Return [x, y] of the center of cell containing provided text 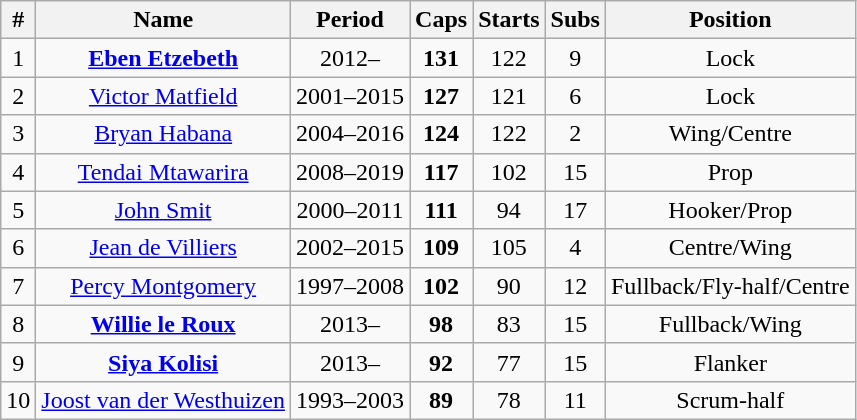
Flanker [730, 362]
Name [164, 20]
83 [509, 324]
11 [575, 400]
Victor Matfield [164, 96]
111 [442, 210]
1993–2003 [350, 400]
90 [509, 286]
98 [442, 324]
2004–2016 [350, 134]
2000–2011 [350, 210]
2012– [350, 58]
10 [18, 400]
131 [442, 58]
Bryan Habana [164, 134]
Fullback/Fly-half/Centre [730, 286]
17 [575, 210]
117 [442, 172]
Scrum-half [730, 400]
3 [18, 134]
John Smit [164, 210]
Willie le Roux [164, 324]
78 [509, 400]
2002–2015 [350, 248]
Wing/Centre [730, 134]
Starts [509, 20]
8 [18, 324]
92 [442, 362]
77 [509, 362]
7 [18, 286]
Joost van der Westhuizen [164, 400]
Percy Montgomery [164, 286]
# [18, 20]
Period [350, 20]
12 [575, 286]
1997–2008 [350, 286]
Siya Kolisi [164, 362]
Fullback/Wing [730, 324]
5 [18, 210]
124 [442, 134]
2008–2019 [350, 172]
109 [442, 248]
Caps [442, 20]
89 [442, 400]
Position [730, 20]
Tendai Mtawarira [164, 172]
94 [509, 210]
1 [18, 58]
127 [442, 96]
2001–2015 [350, 96]
121 [509, 96]
Prop [730, 172]
105 [509, 248]
Jean de Villiers [164, 248]
Eben Etzebeth [164, 58]
Centre/Wing [730, 248]
Subs [575, 20]
Hooker/Prop [730, 210]
